For the text-containing cell, return its midpoint in [X, Y] coordinate format. 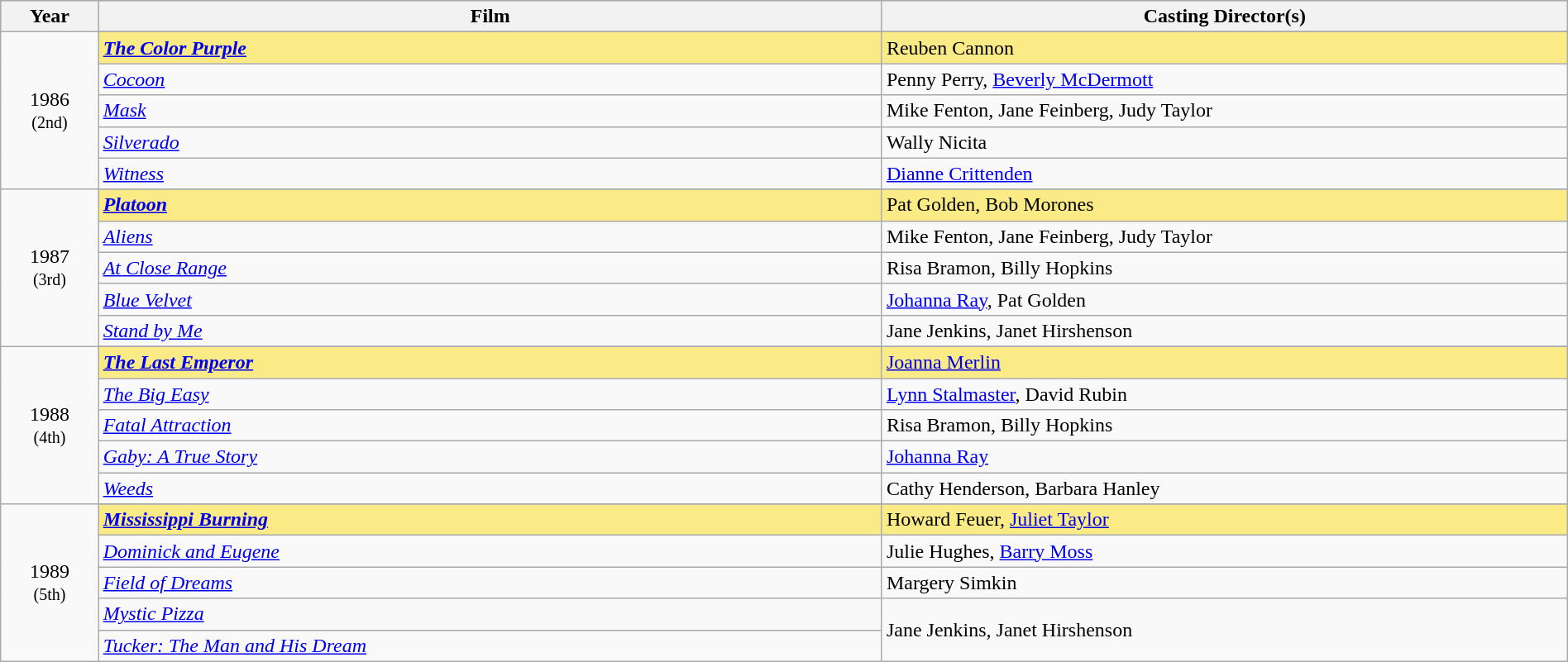
Mississippi Burning [490, 520]
Cathy Henderson, Barbara Hanley [1224, 488]
Cocoon [490, 79]
Tucker: The Man and His Dream [490, 645]
Mystic Pizza [490, 614]
Year [50, 17]
Aliens [490, 236]
Margery Simkin [1224, 583]
Dominick and Eugene [490, 551]
Johanna Ray [1224, 457]
The Color Purple [490, 48]
Dianne Crittenden [1224, 174]
Fatal Attraction [490, 426]
1986(2nd) [50, 111]
Wally Nicita [1224, 142]
Weeds [490, 488]
Field of Dreams [490, 583]
Stand by Me [490, 331]
Penny Perry, Beverly McDermott [1224, 79]
1987(3rd) [50, 268]
Witness [490, 174]
1989(5th) [50, 583]
Silverado [490, 142]
1988(4th) [50, 425]
Platoon [490, 205]
Joanna Merlin [1224, 362]
Johanna Ray, Pat Golden [1224, 299]
Blue Velvet [490, 299]
The Last Emperor [490, 362]
Gaby: A True Story [490, 457]
Lynn Stalmaster, David Rubin [1224, 394]
Pat Golden, Bob Morones [1224, 205]
Howard Feuer, Juliet Taylor [1224, 520]
The Big Easy [490, 394]
At Close Range [490, 268]
Julie Hughes, Barry Moss [1224, 551]
Reuben Cannon [1224, 48]
Casting Director(s) [1224, 17]
Film [490, 17]
Mask [490, 111]
